Find where the given text appears and provide that cell's center as (X, Y) coordinate. 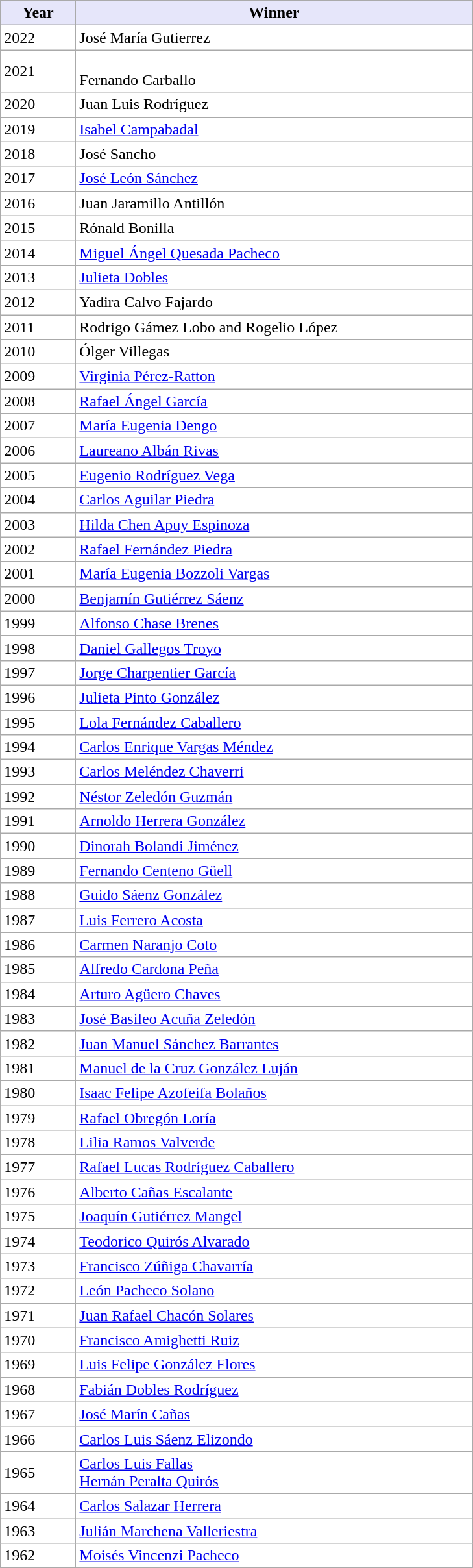
1975 (38, 1217)
1976 (38, 1192)
2019 (38, 129)
Eugenio Rodríguez Vega (274, 475)
1979 (38, 1117)
Carlos Salazar Herrera (274, 1506)
2013 (38, 277)
2005 (38, 475)
Alfonso Chase Brenes (274, 623)
1970 (38, 1340)
2021 (38, 71)
Rafael Fernández Piedra (274, 549)
1967 (38, 1414)
1995 (38, 723)
2010 (38, 352)
Lola Fernández Caballero (274, 723)
2001 (38, 574)
2008 (38, 401)
Joaquín Gutiérrez Mangel (274, 1217)
Moisés Vincenzi Pacheco (274, 1556)
Teodorico Quirós Alvarado (274, 1241)
1986 (38, 945)
María Eugenia Bozzoli Vargas (274, 574)
Dinorah Bolandi Jiménez (274, 846)
Juan Jaramillo Antillón (274, 203)
2015 (38, 228)
Guido Sáenz González (274, 895)
Yadira Calvo Fajardo (274, 302)
José Basileo Acuña Zeledón (274, 1019)
José León Sánchez (274, 179)
Lilia Ramos Valverde (274, 1143)
1963 (38, 1530)
2003 (38, 525)
Alfredo Cardona Peña (274, 969)
José Marín Cañas (274, 1414)
Francisco Amighetti Ruiz (274, 1340)
1988 (38, 895)
Rónald Bonilla (274, 228)
Daniel Gallegos Troyo (274, 648)
Jorge Charpentier García (274, 673)
Ólger Villegas (274, 352)
1997 (38, 673)
2020 (38, 105)
1982 (38, 1043)
1981 (38, 1068)
Carlos Luis Sáenz Elizondo (274, 1439)
1998 (38, 648)
2016 (38, 203)
Arturo Agüero Chaves (274, 994)
1999 (38, 623)
Miguel Ángel Quesada Pacheco (274, 253)
2017 (38, 179)
1990 (38, 846)
Juan Luis Rodríguez (274, 105)
Luis Ferrero Acosta (274, 920)
Fernando Centeno Güell (274, 871)
Carlos Enrique Vargas Méndez (274, 747)
2011 (38, 327)
Rafael Ángel García (274, 401)
Carlos Luis FallasHernán Peralta Quirós (274, 1473)
1972 (38, 1291)
Juan Manuel Sánchez Barrantes (274, 1043)
1989 (38, 871)
2007 (38, 426)
Fernando Carballo (274, 71)
Julieta Pinto González (274, 697)
Arnoldo Herrera González (274, 821)
Julián Marchena Valleriestra (274, 1530)
Carlos Aguilar Piedra (274, 500)
Alberto Cañas Escalante (274, 1192)
Julieta Dobles (274, 277)
1985 (38, 969)
1991 (38, 821)
1966 (38, 1439)
Winner (274, 13)
Fabián Dobles Rodríguez (274, 1389)
José Sancho (274, 154)
1973 (38, 1266)
1980 (38, 1093)
2004 (38, 500)
1977 (38, 1167)
Isaac Felipe Azofeifa Bolaños (274, 1093)
1994 (38, 747)
2002 (38, 549)
Juan Rafael Chacón Solares (274, 1315)
2022 (38, 38)
Rodrigo Gámez Lobo and Rogelio López (274, 327)
Carmen Naranjo Coto (274, 945)
1964 (38, 1506)
1987 (38, 920)
Hilda Chen Apuy Espinoza (274, 525)
Francisco Zúñiga Chavarría (274, 1266)
Néstor Zeledón Guzmán (274, 797)
2006 (38, 451)
1984 (38, 994)
1968 (38, 1389)
Luis Felipe González Flores (274, 1365)
2012 (38, 302)
2000 (38, 599)
Manuel de la Cruz González Luján (274, 1068)
2009 (38, 377)
Rafael Lucas Rodríguez Caballero (274, 1167)
Benjamín Gutiérrez Sáenz (274, 599)
1992 (38, 797)
1974 (38, 1241)
1965 (38, 1473)
1978 (38, 1143)
2018 (38, 154)
Year (38, 13)
León Pacheco Solano (274, 1291)
Virginia Pérez-Ratton (274, 377)
Laureano Albán Rivas (274, 451)
1996 (38, 697)
José María Gutierrez (274, 38)
1993 (38, 772)
Rafael Obregón Loría (274, 1117)
Carlos Meléndez Chaverri (274, 772)
1962 (38, 1556)
Isabel Campabadal (274, 129)
2014 (38, 253)
1971 (38, 1315)
1983 (38, 1019)
1969 (38, 1365)
María Eugenia Dengo (274, 426)
